Locate the cell with the specified text and output its (x, y) center coordinate. 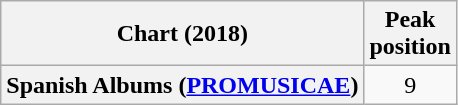
9 (410, 85)
Chart (2018) (182, 34)
Spanish Albums (PROMUSICAE) (182, 85)
Peakposition (410, 34)
